Search for the cell housing the specified text and yield its [x, y] center coordinate. 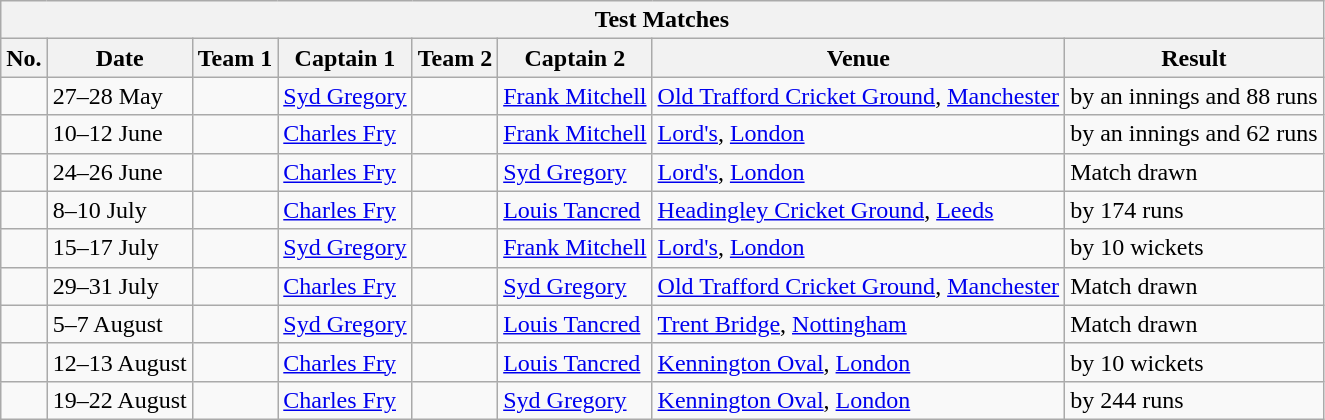
Result [1194, 58]
Team 1 [235, 58]
Team 2 [455, 58]
27–28 May [120, 96]
by an innings and 62 runs [1194, 134]
10–12 June [120, 134]
Captain 2 [575, 58]
by an innings and 88 runs [1194, 96]
No. [24, 58]
29–31 July [120, 286]
8–10 July [120, 210]
Test Matches [662, 20]
12–13 August [120, 362]
Venue [858, 58]
by 244 runs [1194, 400]
Headingley Cricket Ground, Leeds [858, 210]
by 174 runs [1194, 210]
Captain 1 [345, 58]
Trent Bridge, Nottingham [858, 324]
Date [120, 58]
24–26 June [120, 172]
5–7 August [120, 324]
15–17 July [120, 248]
19–22 August [120, 400]
